Search for the cell housing the specified text and yield its (X, Y) center coordinate. 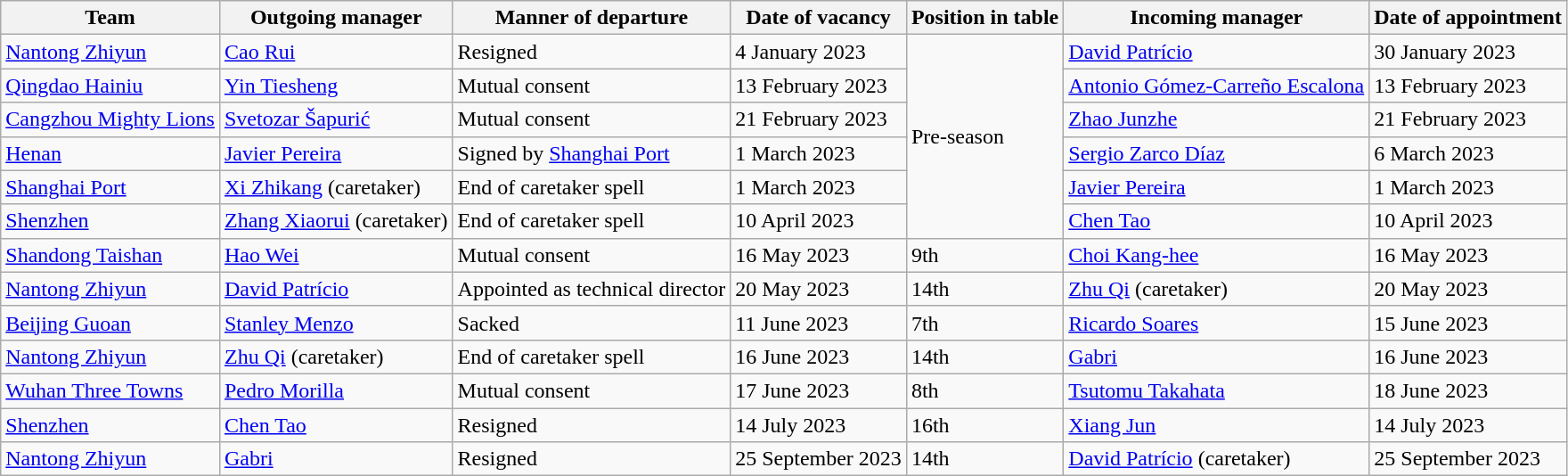
11 June 2023 (819, 323)
Appointed as technical director (592, 289)
Position in table (984, 18)
Shanghai Port (110, 187)
David Patrício (caretaker) (1217, 459)
Pedro Morilla (336, 390)
30 January 2023 (1468, 52)
Tsutomu Takahata (1217, 390)
Stanley Menzo (336, 323)
6 March 2023 (1468, 153)
Sacked (592, 323)
Manner of departure (592, 18)
Hao Wei (336, 255)
Cao Rui (336, 52)
15 June 2023 (1468, 323)
Yin Tiesheng (336, 86)
Xiang Jun (1217, 425)
Henan (110, 153)
8th (984, 390)
7th (984, 323)
Pre-season (984, 136)
Sergio Zarco Díaz (1217, 153)
Date of appointment (1468, 18)
Shandong Taishan (110, 255)
Outgoing manager (336, 18)
Wuhan Three Towns (110, 390)
4 January 2023 (819, 52)
9th (984, 255)
Incoming manager (1217, 18)
17 June 2023 (819, 390)
Qingdao Hainiu (110, 86)
Zhao Junzhe (1217, 119)
Beijing Guoan (110, 323)
Choi Kang-hee (1217, 255)
Date of vacancy (819, 18)
Team (110, 18)
18 June 2023 (1468, 390)
Ricardo Soares (1217, 323)
Cangzhou Mighty Lions (110, 119)
Zhang Xiaorui (caretaker) (336, 221)
Xi Zhikang (caretaker) (336, 187)
Antonio Gómez-Carreño Escalona (1217, 86)
Svetozar Šapurić (336, 119)
16th (984, 425)
Signed by Shanghai Port (592, 153)
